Find where the given text appears and provide that cell's center as [x, y] coordinate. 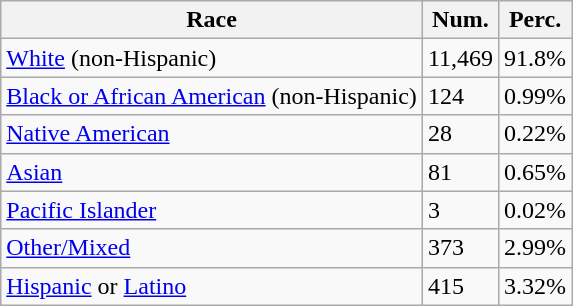
415 [460, 286]
124 [460, 96]
2.99% [536, 248]
11,469 [460, 58]
0.99% [536, 96]
Perc. [536, 20]
Pacific Islander [212, 210]
Native American [212, 134]
0.02% [536, 210]
Other/Mixed [212, 248]
Asian [212, 172]
Hispanic or Latino [212, 286]
3.32% [536, 286]
White (non-Hispanic) [212, 58]
0.22% [536, 134]
81 [460, 172]
91.8% [536, 58]
3 [460, 210]
Race [212, 20]
Black or African American (non-Hispanic) [212, 96]
0.65% [536, 172]
373 [460, 248]
28 [460, 134]
Num. [460, 20]
